Output the [X, Y] coordinate of the center of the cell containing the given text.  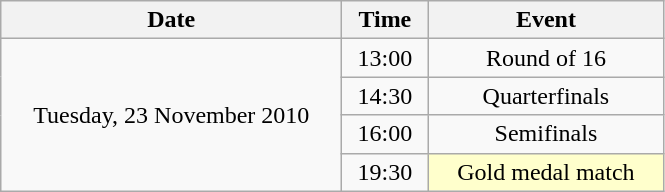
19:30 [385, 172]
14:30 [385, 96]
Gold medal match [546, 172]
Time [385, 20]
Semifinals [546, 134]
Round of 16 [546, 58]
Tuesday, 23 November 2010 [172, 115]
Event [546, 20]
16:00 [385, 134]
Quarterfinals [546, 96]
Date [172, 20]
13:00 [385, 58]
